Return (x, y) of the center of cell containing provided text 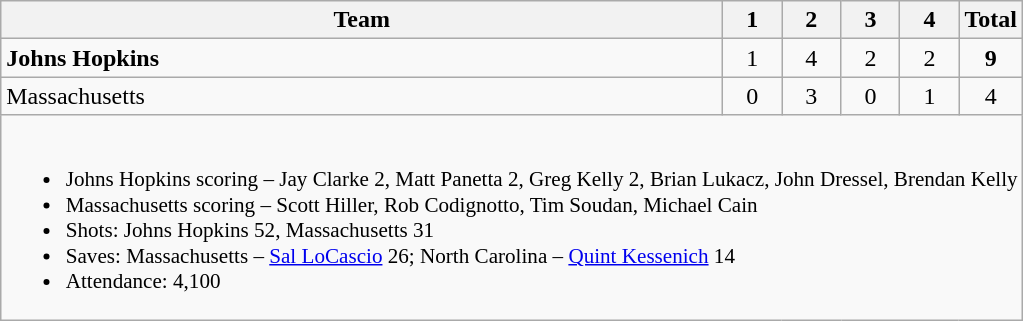
Massachusetts (362, 96)
Team (362, 20)
9 (991, 58)
Johns Hopkins (362, 58)
Total (991, 20)
